Find where the given text appears and provide that cell's center as (x, y) coordinate. 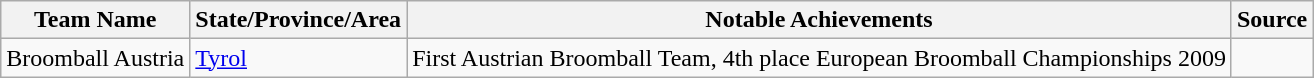
First Austrian Broomball Team, 4th place European Broomball Championships 2009 (820, 58)
Notable Achievements (820, 20)
Broomball Austria (96, 58)
Source (1272, 20)
Tyrol (298, 58)
Team Name (96, 20)
State/Province/Area (298, 20)
